From the cell containing the given text, extract its center point as (x, y) coordinate. 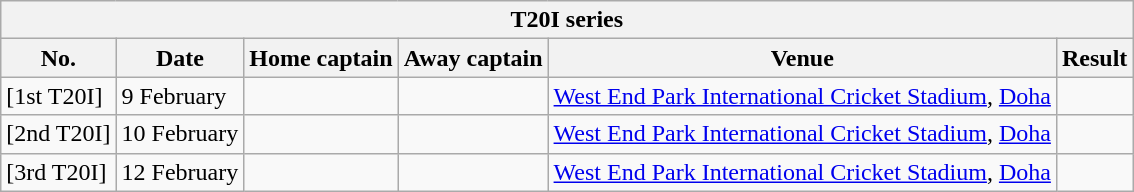
[3rd T20I] (58, 172)
T20I series (567, 20)
[1st T20I] (58, 96)
Away captain (473, 58)
[2nd T20I] (58, 134)
Home captain (321, 58)
Date (180, 58)
9 February (180, 96)
12 February (180, 172)
10 February (180, 134)
No. (58, 58)
Venue (802, 58)
Result (1094, 58)
